Scan for the cell matching the given text and deliver its [X, Y] coordinate at center. 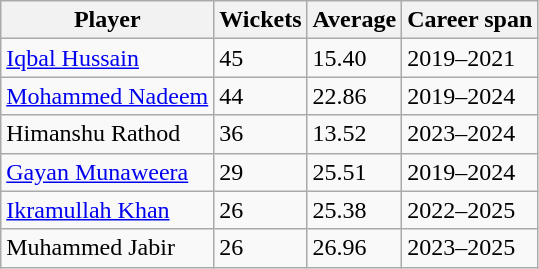
Mohammed Nadeem [108, 96]
Gayan Munaweera [108, 172]
26.96 [354, 248]
Career span [470, 20]
Wickets [260, 20]
22.86 [354, 96]
2019–2021 [470, 58]
36 [260, 134]
2022–2025 [470, 210]
Iqbal Hussain [108, 58]
Himanshu Rathod [108, 134]
25.38 [354, 210]
45 [260, 58]
15.40 [354, 58]
29 [260, 172]
13.52 [354, 134]
Average [354, 20]
Player [108, 20]
Muhammed Jabir [108, 248]
Ikramullah Khan [108, 210]
25.51 [354, 172]
2023–2024 [470, 134]
2023–2025 [470, 248]
44 [260, 96]
